Detect which cell encompasses the target text, then output its (X, Y) center coordinate. 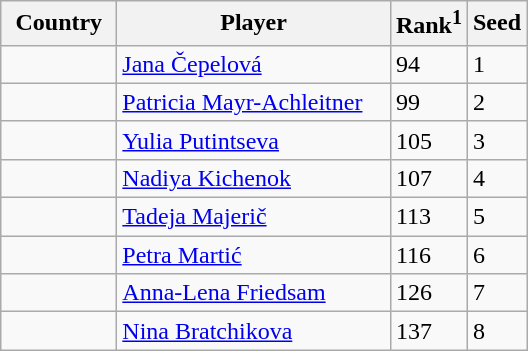
8 (496, 331)
105 (428, 140)
113 (428, 217)
6 (496, 255)
116 (428, 255)
Tadeja Majerič (254, 217)
5 (496, 217)
Yulia Putintseva (254, 140)
Player (254, 24)
107 (428, 178)
Seed (496, 24)
4 (496, 178)
Petra Martić (254, 255)
Anna-Lena Friedsam (254, 293)
94 (428, 64)
7 (496, 293)
Rank1 (428, 24)
Country (59, 24)
137 (428, 331)
126 (428, 293)
1 (496, 64)
Nina Bratchikova (254, 331)
Nadiya Kichenok (254, 178)
Patricia Mayr-Achleitner (254, 102)
Jana Čepelová (254, 64)
2 (496, 102)
3 (496, 140)
99 (428, 102)
